Capture the cell that displays the provided text and extract its [x, y] central coordinate. 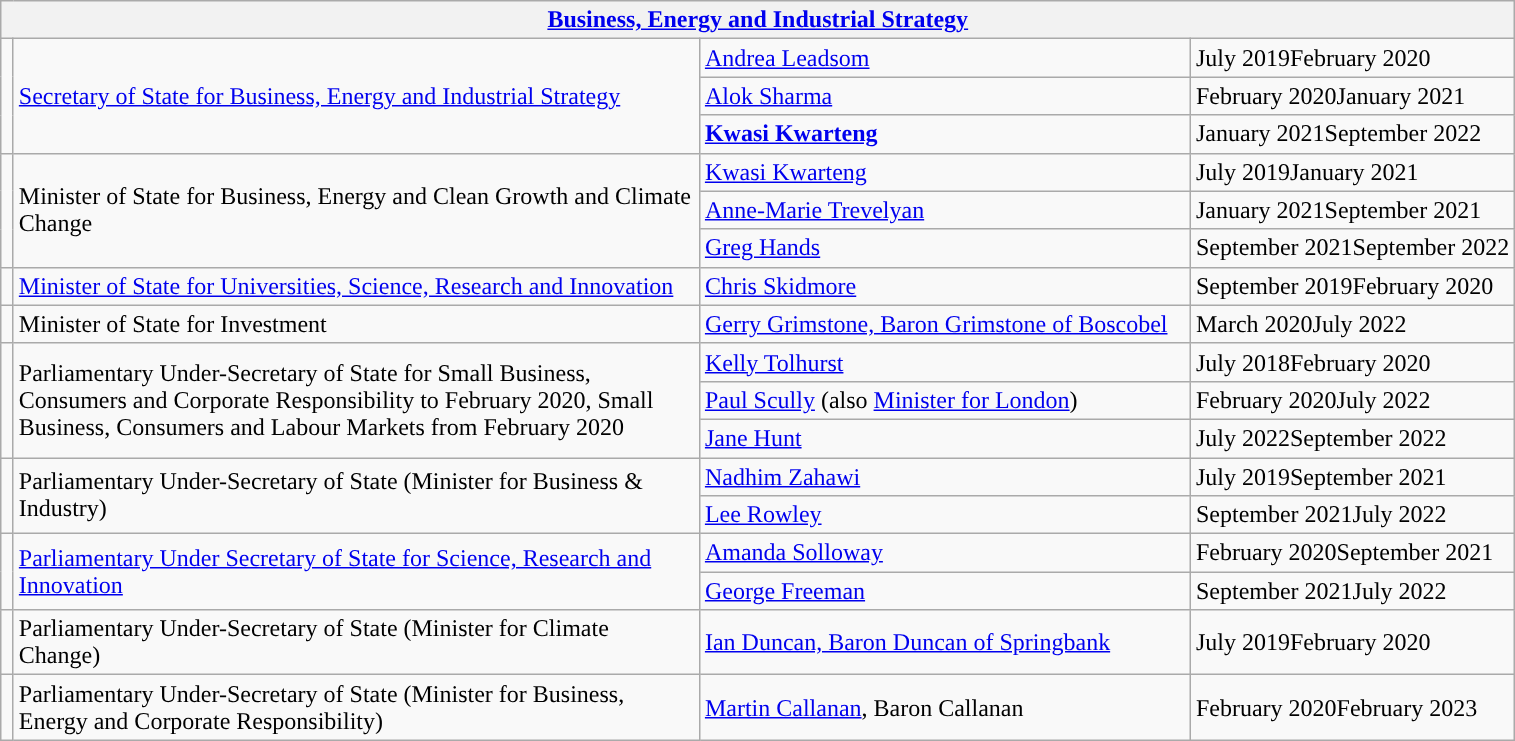
Kelly Tolhurst [944, 362]
Greg Hands [944, 248]
February 2020September 2021 [1352, 553]
Gerry Grimstone, Baron Grimstone of Boscobel [944, 324]
Secretary of State for Business, Energy and Industrial Strategy [356, 96]
Parliamentary Under-Secretary of State (Minister for Business, Energy and Corporate Responsibility) [356, 708]
Parliamentary Under Secretary of State for Science, Research and Innovation [356, 572]
Nadhim Zahawi [944, 477]
Anne-Marie Trevelyan [944, 210]
January 2021September 2021 [1352, 210]
Jane Hunt [944, 438]
Business, Energy and Industrial Strategy [758, 20]
January 2021September 2022 [1352, 134]
Minister of State for Business, Energy and Clean Growth and Climate Change [356, 210]
Chris Skidmore [944, 286]
July 2019September 2021 [1352, 477]
Ian Duncan, Baron Duncan of Springbank [944, 642]
Andrea Leadsom [944, 58]
July 2022September 2022 [1352, 438]
Alok Sharma [944, 96]
February 2020July 2022 [1352, 400]
Paul Scully (also Minister for London) [944, 400]
March 2020July 2022 [1352, 324]
February 2020February 2023 [1352, 708]
July 2019January 2021 [1352, 172]
July 2018February 2020 [1352, 362]
Minister of State for Universities, Science, Research and Innovation [356, 286]
George Freeman [944, 591]
Parliamentary Under-Secretary of State (Minister for Climate Change) [356, 642]
February 2020January 2021 [1352, 96]
September 2019February 2020 [1352, 286]
Martin Callanan, Baron Callanan [944, 708]
Minister of State for Investment [356, 324]
Lee Rowley [944, 515]
Amanda Solloway [944, 553]
September 2021September 2022 [1352, 248]
Parliamentary Under-Secretary of State (Minister for Business & Industry) [356, 496]
